Pinpoint the cell where the given text exists, returning its [X, Y] midpoint coordinate. 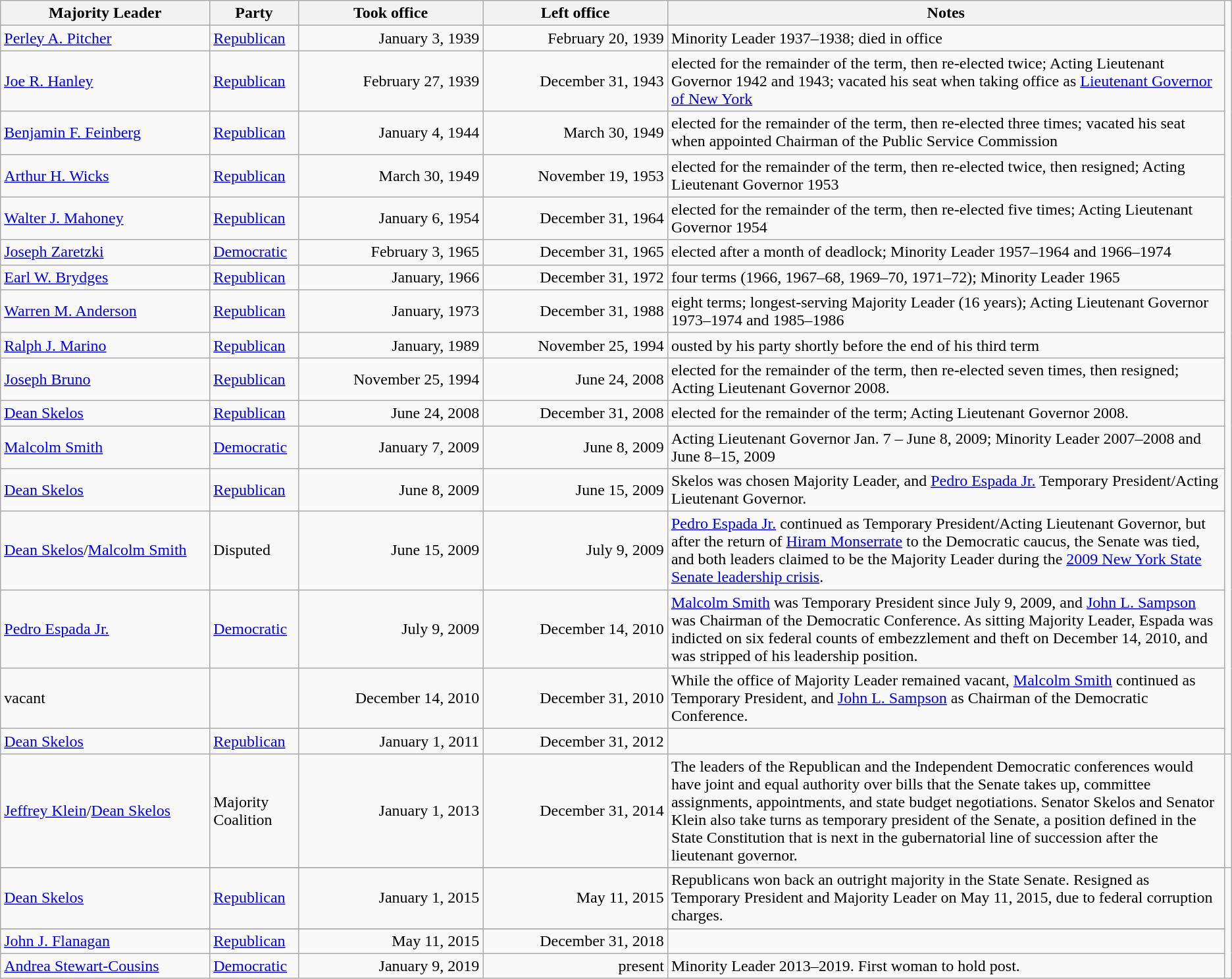
eight terms; longest-serving Majority Leader (16 years); Acting Lieutenant Governor 1973–1974 and 1985–1986 [946, 311]
elected for the remainder of the term, then re-elected five times; Acting Lieutenant Governor 1954 [946, 219]
November 19, 1953 [575, 175]
Malcolm Smith [105, 446]
December 31, 2008 [575, 413]
December 31, 1965 [575, 252]
Acting Lieutenant Governor Jan. 7 – June 8, 2009; Minority Leader 2007–2008 and June 8–15, 2009 [946, 446]
Pedro Espada Jr. [105, 629]
February 20, 1939 [575, 38]
January 1, 2015 [391, 898]
four terms (1966, 1967–68, 1969–70, 1971–72); Minority Leader 1965 [946, 277]
elected after a month of deadlock; Minority Leader 1957–1964 and 1966–1974 [946, 252]
elected for the remainder of the term, then re-elected twice, then resigned; Acting Lieutenant Governor 1953 [946, 175]
Minority Leader 2013–2019. First woman to hold post. [946, 966]
January 9, 2019 [391, 966]
December 31, 2012 [575, 741]
January, 1989 [391, 345]
January, 1966 [391, 277]
elected for the remainder of the term, then re-elected three times; vacated his seat when appointed Chairman of the Public Service Commission [946, 133]
Earl W. Brydges [105, 277]
Took office [391, 13]
Party [254, 13]
December 31, 2014 [575, 811]
December 31, 1943 [575, 81]
February 27, 1939 [391, 81]
January 1, 2011 [391, 741]
vacant [105, 699]
Disputed [254, 550]
Arthur H. Wicks [105, 175]
Majority Coalition [254, 811]
Minority Leader 1937–1938; died in office [946, 38]
Joe R. Hanley [105, 81]
January 7, 2009 [391, 446]
Notes [946, 13]
February 3, 1965 [391, 252]
elected for the remainder of the term; Acting Lieutenant Governor 2008. [946, 413]
Andrea Stewart-Cousins [105, 966]
Ralph J. Marino [105, 345]
January 1, 2013 [391, 811]
December 31, 2010 [575, 699]
Left office [575, 13]
January 4, 1944 [391, 133]
elected for the remainder of the term, then re-elected seven times, then resigned; Acting Lieutenant Governor 2008. [946, 379]
January 6, 1954 [391, 219]
Dean Skelos/Malcolm Smith [105, 550]
Jeffrey Klein/Dean Skelos [105, 811]
January 3, 1939 [391, 38]
Joseph Bruno [105, 379]
Benjamin F. Feinberg [105, 133]
Joseph Zaretzki [105, 252]
Warren M. Anderson [105, 311]
Perley A. Pitcher [105, 38]
ousted by his party shortly before the end of his third term [946, 345]
Majority Leader [105, 13]
December 31, 2018 [575, 941]
John J. Flanagan [105, 941]
January, 1973 [391, 311]
December 31, 1964 [575, 219]
December 31, 1972 [575, 277]
Walter J. Mahoney [105, 219]
Skelos was chosen Majority Leader, and Pedro Espada Jr. Temporary President/Acting Lieutenant Governor. [946, 490]
present [575, 966]
December 31, 1988 [575, 311]
